Locate the cell with the specified text and output its [x, y] center coordinate. 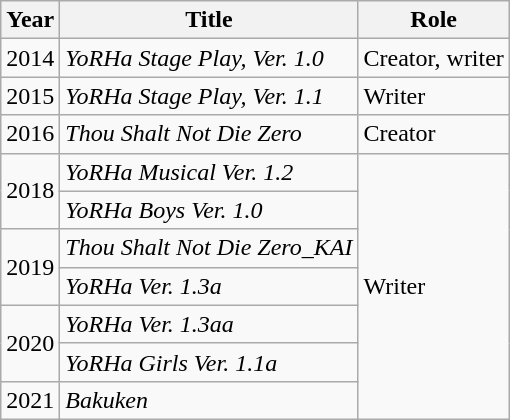
YoRHa Stage Play, Ver. 1.0 [209, 58]
YoRHa Ver. 1.3aa [209, 324]
YoRHa Musical Ver. 1.2 [209, 172]
YoRHa Stage Play, Ver. 1.1 [209, 96]
Year [30, 20]
2015 [30, 96]
2021 [30, 400]
Bakuken [209, 400]
Role [434, 20]
2018 [30, 191]
2014 [30, 58]
Thou Shalt Not Die Zero_KAI [209, 248]
2020 [30, 343]
YoRHa Boys Ver. 1.0 [209, 210]
Thou Shalt Not Die Zero [209, 134]
Title [209, 20]
2019 [30, 267]
YoRHa Girls Ver. 1.1a [209, 362]
Creator, writer [434, 58]
YoRHa Ver. 1.3a [209, 286]
Creator [434, 134]
2016 [30, 134]
